Find where the given text appears and provide that cell's center as [X, Y] coordinate. 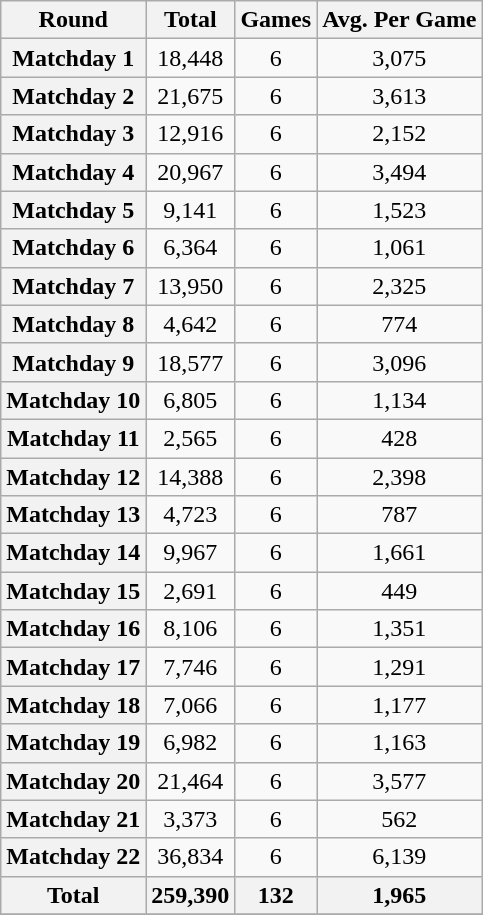
6,982 [190, 743]
Games [276, 20]
6,139 [400, 857]
21,464 [190, 781]
1,177 [400, 705]
449 [400, 591]
1,061 [400, 248]
Matchday 6 [74, 248]
14,388 [190, 477]
132 [276, 895]
2,691 [190, 591]
428 [400, 438]
12,916 [190, 134]
Matchday 2 [74, 96]
Matchday 18 [74, 705]
Matchday 13 [74, 515]
Matchday 3 [74, 134]
Matchday 22 [74, 857]
1,134 [400, 400]
Matchday 8 [74, 324]
9,967 [190, 553]
Matchday 7 [74, 286]
562 [400, 819]
20,967 [190, 172]
6,805 [190, 400]
4,723 [190, 515]
1,661 [400, 553]
2,325 [400, 286]
Matchday 20 [74, 781]
Matchday 12 [74, 477]
18,448 [190, 58]
Matchday 19 [74, 743]
Avg. Per Game [400, 20]
Matchday 4 [74, 172]
Matchday 14 [74, 553]
4,642 [190, 324]
Round [74, 20]
774 [400, 324]
3,577 [400, 781]
3,373 [190, 819]
Matchday 5 [74, 210]
Matchday 9 [74, 362]
13,950 [190, 286]
7,746 [190, 667]
2,152 [400, 134]
1,351 [400, 629]
Matchday 21 [74, 819]
9,141 [190, 210]
3,613 [400, 96]
3,075 [400, 58]
36,834 [190, 857]
7,066 [190, 705]
1,523 [400, 210]
Matchday 15 [74, 591]
787 [400, 515]
1,291 [400, 667]
Matchday 16 [74, 629]
8,106 [190, 629]
1,965 [400, 895]
259,390 [190, 895]
2,398 [400, 477]
Matchday 17 [74, 667]
Matchday 11 [74, 438]
2,565 [190, 438]
3,494 [400, 172]
21,675 [190, 96]
6,364 [190, 248]
18,577 [190, 362]
Matchday 10 [74, 400]
1,163 [400, 743]
3,096 [400, 362]
Matchday 1 [74, 58]
